Search for the cell housing the specified text and yield its [X, Y] center coordinate. 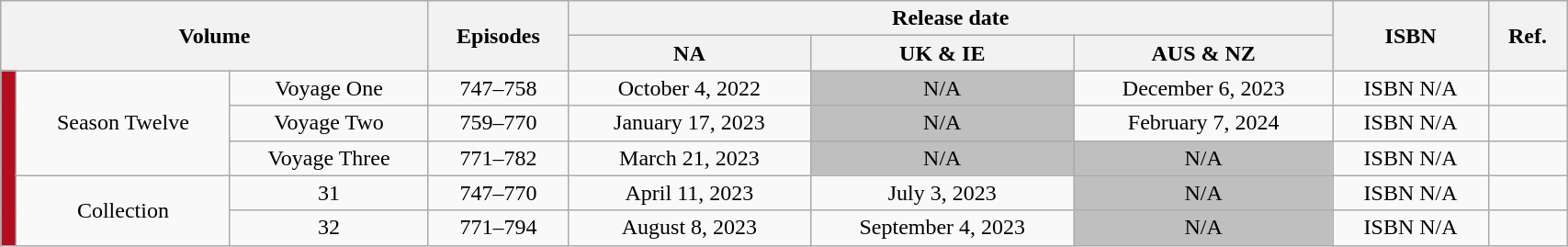
31 [329, 193]
February 7, 2024 [1203, 123]
771–794 [498, 228]
December 6, 2023 [1203, 88]
771–782 [498, 158]
Voyage Three [329, 158]
32 [329, 228]
759–770 [498, 123]
March 21, 2023 [689, 158]
UK & IE [942, 53]
Collection [123, 210]
AUS & NZ [1203, 53]
April 11, 2023 [689, 193]
Voyage One [329, 88]
ISBN [1411, 36]
August 8, 2023 [689, 228]
NA [689, 53]
October 4, 2022 [689, 88]
Volume [215, 36]
Release date [951, 18]
Episodes [498, 36]
747–758 [498, 88]
747–770 [498, 193]
July 3, 2023 [942, 193]
September 4, 2023 [942, 228]
January 17, 2023 [689, 123]
Season Twelve [123, 123]
Ref. [1527, 36]
Voyage Two [329, 123]
